For the text-containing cell, return its midpoint in (x, y) coordinate format. 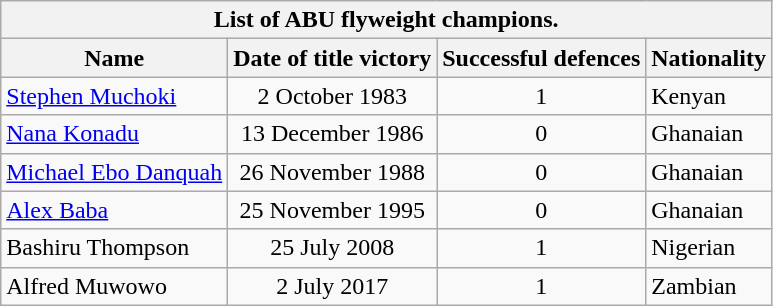
25 July 2008 (332, 248)
Nationality (709, 58)
25 November 1995 (332, 210)
Name (114, 58)
26 November 1988 (332, 172)
Kenyan (709, 96)
Nana Konadu (114, 134)
2 July 2017 (332, 286)
Alfred Muwowo (114, 286)
Stephen Muchoki (114, 96)
13 December 1986 (332, 134)
Michael Ebo Danquah (114, 172)
Date of title victory (332, 58)
Bashiru Thompson (114, 248)
Alex Baba (114, 210)
Zambian (709, 286)
List of ABU flyweight champions. (386, 20)
Successful defences (542, 58)
Nigerian (709, 248)
2 October 1983 (332, 96)
